Capture the cell that displays the provided text and extract its [x, y] central coordinate. 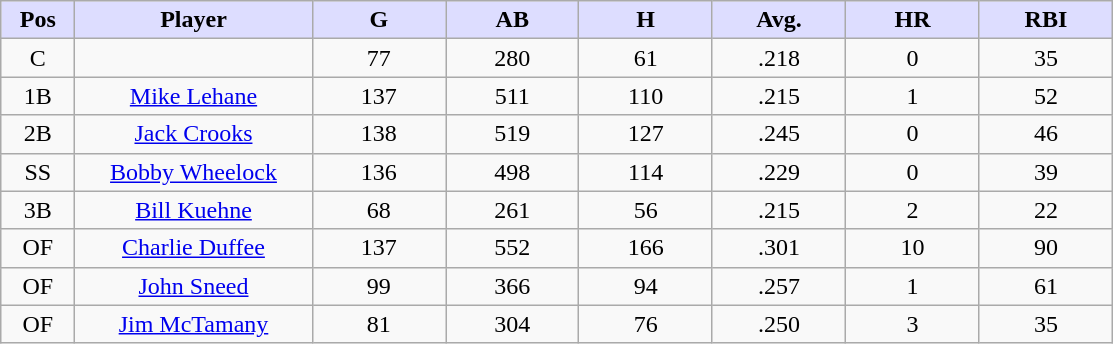
2 [912, 210]
Jim McTamany [194, 324]
3 [912, 324]
114 [646, 172]
Mike Lehane [194, 96]
RBI [1046, 20]
SS [38, 172]
AB [512, 20]
Bill Kuehne [194, 210]
.301 [778, 248]
77 [378, 58]
94 [646, 286]
Jack Crooks [194, 134]
68 [378, 210]
Charlie Duffee [194, 248]
280 [512, 58]
Pos [38, 20]
.250 [778, 324]
56 [646, 210]
22 [1046, 210]
110 [646, 96]
Player [194, 20]
166 [646, 248]
511 [512, 96]
304 [512, 324]
81 [378, 324]
C [38, 58]
.218 [778, 58]
52 [1046, 96]
1B [38, 96]
99 [378, 286]
519 [512, 134]
Bobby Wheelock [194, 172]
261 [512, 210]
127 [646, 134]
.257 [778, 286]
Avg. [778, 20]
39 [1046, 172]
136 [378, 172]
552 [512, 248]
138 [378, 134]
H [646, 20]
2B [38, 134]
366 [512, 286]
10 [912, 248]
G [378, 20]
.245 [778, 134]
498 [512, 172]
.229 [778, 172]
46 [1046, 134]
John Sneed [194, 286]
90 [1046, 248]
3B [38, 210]
HR [912, 20]
76 [646, 324]
